From the cell containing the given text, extract its center point as [x, y] coordinate. 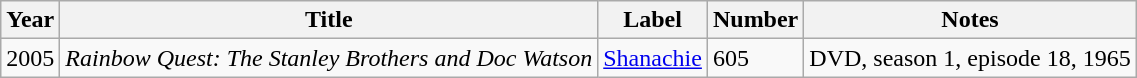
Number [755, 20]
2005 [30, 58]
Year [30, 20]
DVD, season 1, episode 18, 1965 [970, 58]
Rainbow Quest: The Stanley Brothers and Doc Watson [329, 58]
Title [329, 20]
605 [755, 58]
Notes [970, 20]
Shanachie [653, 58]
Label [653, 20]
